Capture the cell that displays the provided text and extract its (X, Y) central coordinate. 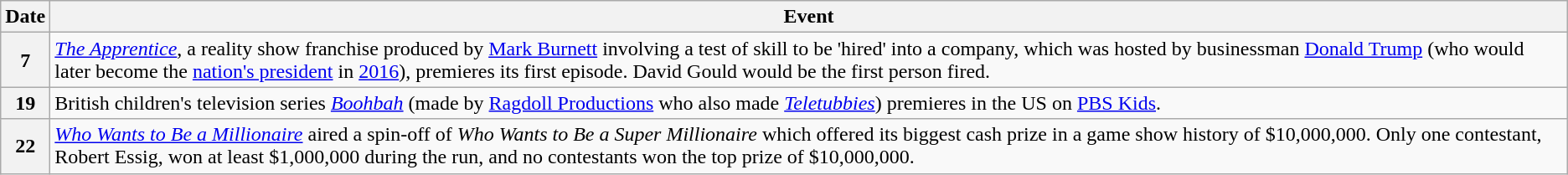
Event (809, 17)
7 (25, 60)
19 (25, 103)
Date (25, 17)
22 (25, 146)
British children's television series Boohbah (made by Ragdoll Productions who also made Teletubbies) premieres in the US on PBS Kids. (809, 103)
